Detect which cell encompasses the target text, then output its (x, y) center coordinate. 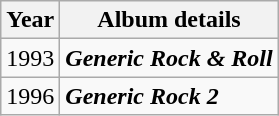
Year (30, 20)
1993 (30, 58)
1996 (30, 96)
Album details (169, 20)
Generic Rock 2 (169, 96)
Generic Rock & Roll (169, 58)
